Return the [X, Y] coordinate for the center point of the cell that contains the specified text.  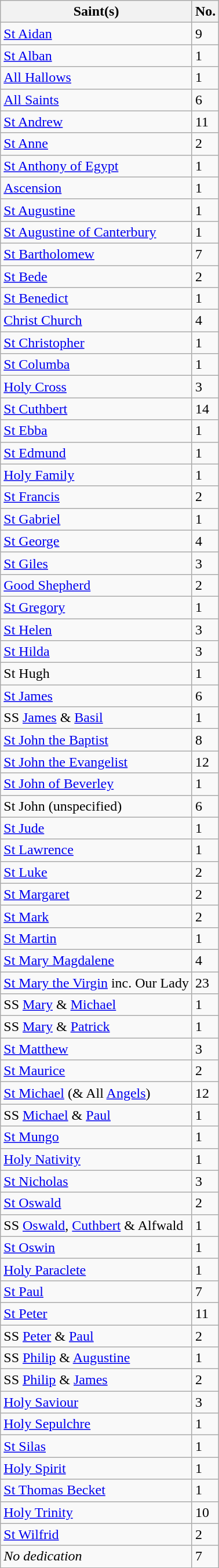
St Paul [96, 1291]
St Mungo [96, 1137]
SS Oswald, Cuthbert & Alfwald [96, 1225]
All Saints [96, 100]
St Luke [96, 872]
No. [205, 12]
St James [96, 696]
St Matthew [96, 1049]
St Hugh [96, 674]
St Jude [96, 828]
St Augustine of Canterbury [96, 232]
St Edmund [96, 453]
St Lawrence [96, 850]
St Mary Magdalene [96, 960]
Holy Paraclete [96, 1269]
No dedication [96, 1556]
St Augustine [96, 210]
SS Philip & Augustine [96, 1358]
St Benedict [96, 299]
SS Michael & Paul [96, 1115]
8 [205, 740]
St Gabriel [96, 519]
9 [205, 34]
St Peter [96, 1313]
SS Philip & James [96, 1380]
St Michael (& All Angels) [96, 1093]
Holy Trinity [96, 1512]
St Bede [96, 277]
Good Shepherd [96, 585]
St Thomas Becket [96, 1490]
St Christopher [96, 343]
St Nicholas [96, 1181]
Holy Saviour [96, 1402]
St George [96, 541]
Holy Nativity [96, 1159]
SS Mary & Patrick [96, 1027]
Holy Cross [96, 387]
St Oswin [96, 1247]
St Anthony of Egypt [96, 166]
Holy Spirit [96, 1468]
SS Mary & Michael [96, 1005]
Ascension [96, 188]
10 [205, 1512]
Saint(s) [96, 12]
St Margaret [96, 894]
St Andrew [96, 122]
23 [205, 983]
SS Peter & Paul [96, 1335]
St Columba [96, 365]
St Cuthbert [96, 409]
St Martin [96, 938]
St Aidan [96, 34]
St Giles [96, 563]
St John (unspecified) [96, 806]
St Helen [96, 629]
St Gregory [96, 607]
14 [205, 409]
St Silas [96, 1446]
Christ Church [96, 321]
St Anne [96, 144]
Holy Sepulchre [96, 1424]
St Hilda [96, 652]
St Francis [96, 497]
St John the Evangelist [96, 762]
St John of Beverley [96, 784]
St Mary the Virgin inc. Our Lady [96, 983]
St Ebba [96, 431]
All Hallows [96, 78]
St Bartholomew [96, 254]
St John the Baptist [96, 740]
SS James & Basil [96, 718]
St Wilfrid [96, 1534]
St Maurice [96, 1071]
St Oswald [96, 1203]
St Mark [96, 916]
Holy Family [96, 475]
St Alban [96, 56]
